Search for the cell housing the specified text and yield its [X, Y] center coordinate. 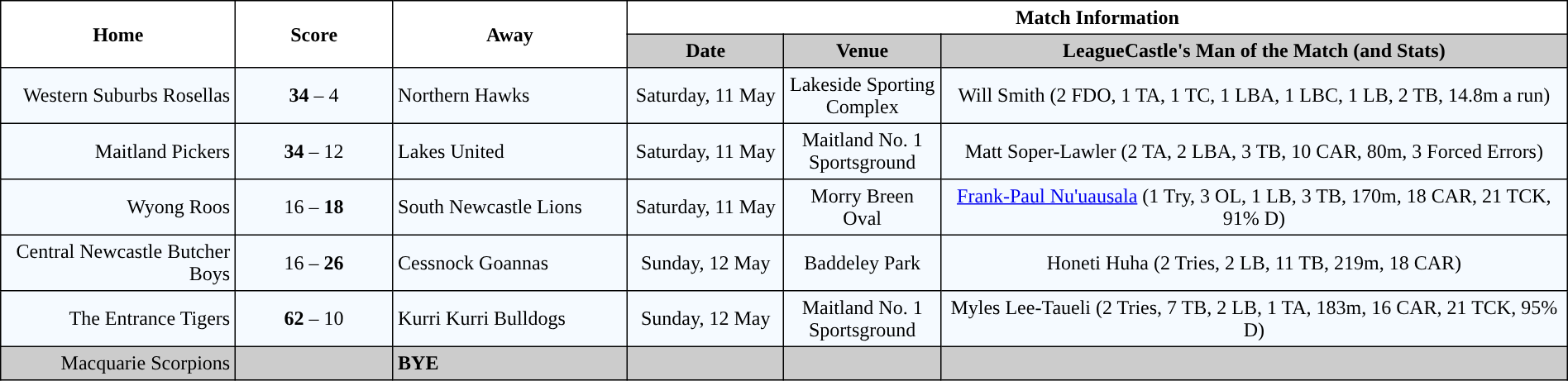
Central Newcastle Butcher Boys [118, 263]
34 – 4 [314, 96]
Wyong Roos [118, 207]
Myles Lee-Taueli (2 Tries, 7 TB, 2 LB, 1 TA, 183m, 16 CAR, 21 TCK, 95% D) [1254, 319]
62 – 10 [314, 319]
Match Information [1098, 17]
Will Smith (2 FDO, 1 TA, 1 TC, 1 LBA, 1 LBC, 1 LB, 2 TB, 14.8m a run) [1254, 96]
16 – 18 [314, 207]
Kurri Kurri Bulldogs [509, 319]
Western Suburbs Rosellas [118, 96]
South Newcastle Lions [509, 207]
Home [118, 35]
Maitland Pickers [118, 151]
Lakes United [509, 151]
16 – 26 [314, 263]
Macquarie Scorpions [118, 363]
Score [314, 35]
Matt Soper-Lawler (2 TA, 2 LBA, 3 TB, 10 CAR, 80m, 3 Forced Errors) [1254, 151]
Northern Hawks [509, 96]
Morry Breen Oval [862, 207]
LeagueCastle's Man of the Match (and Stats) [1254, 50]
Venue [862, 50]
Cessnock Goannas [509, 263]
The Entrance Tigers [118, 319]
Honeti Huha (2 Tries, 2 LB, 11 TB, 219m, 18 CAR) [1254, 263]
BYE [509, 363]
Baddeley Park [862, 263]
34 – 12 [314, 151]
Away [509, 35]
Date [706, 50]
Lakeside Sporting Complex [862, 96]
Frank-Paul Nu'uausala (1 Try, 3 OL, 1 LB, 3 TB, 170m, 18 CAR, 21 TCK, 91% D) [1254, 207]
